From the cell containing the given text, extract its center point as [x, y] coordinate. 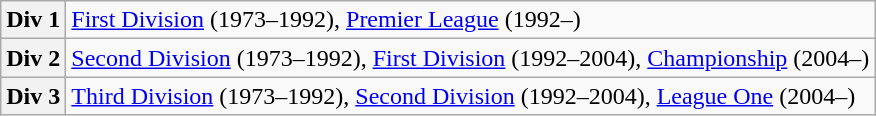
Second Division (1973–1992), First Division (1992–2004), Championship (2004–) [470, 58]
First Division (1973–1992), Premier League (1992–) [470, 20]
Third Division (1973–1992), Second Division (1992–2004), League One (2004–) [470, 96]
Div 2 [34, 58]
Div 3 [34, 96]
Div 1 [34, 20]
